Search for the cell housing the specified text and yield its [X, Y] center coordinate. 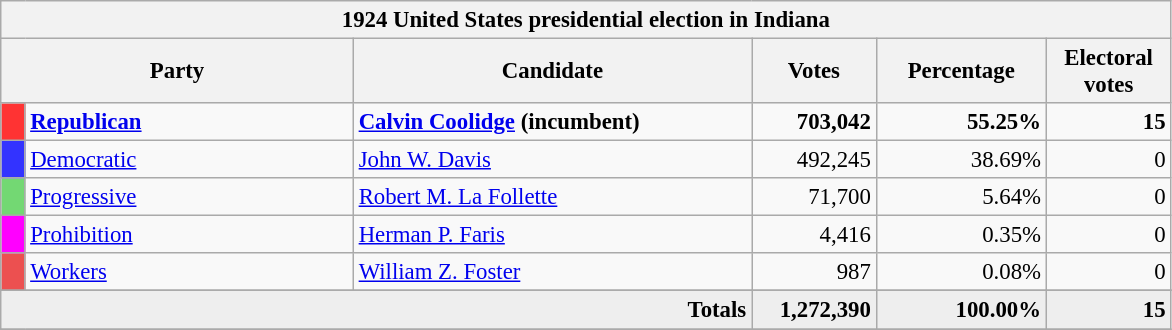
Progressive [189, 197]
Percentage [961, 72]
55.25% [961, 122]
987 [814, 273]
38.69% [961, 160]
Workers [189, 273]
0.08% [961, 273]
John W. Davis [552, 160]
Herman P. Faris [552, 235]
Totals [376, 310]
5.64% [961, 197]
Robert M. La Follette [552, 197]
Democratic [189, 160]
Electoral votes [1108, 72]
Votes [814, 72]
1924 United States presidential election in Indiana [586, 20]
0.35% [961, 235]
Party [178, 72]
703,042 [814, 122]
492,245 [814, 160]
Candidate [552, 72]
Republican [189, 122]
4,416 [814, 235]
100.00% [961, 310]
William Z. Foster [552, 273]
1,272,390 [814, 310]
Prohibition [189, 235]
71,700 [814, 197]
Calvin Coolidge (incumbent) [552, 122]
